Identify which cell holds the provided text, then report its (x, y) central coordinate. 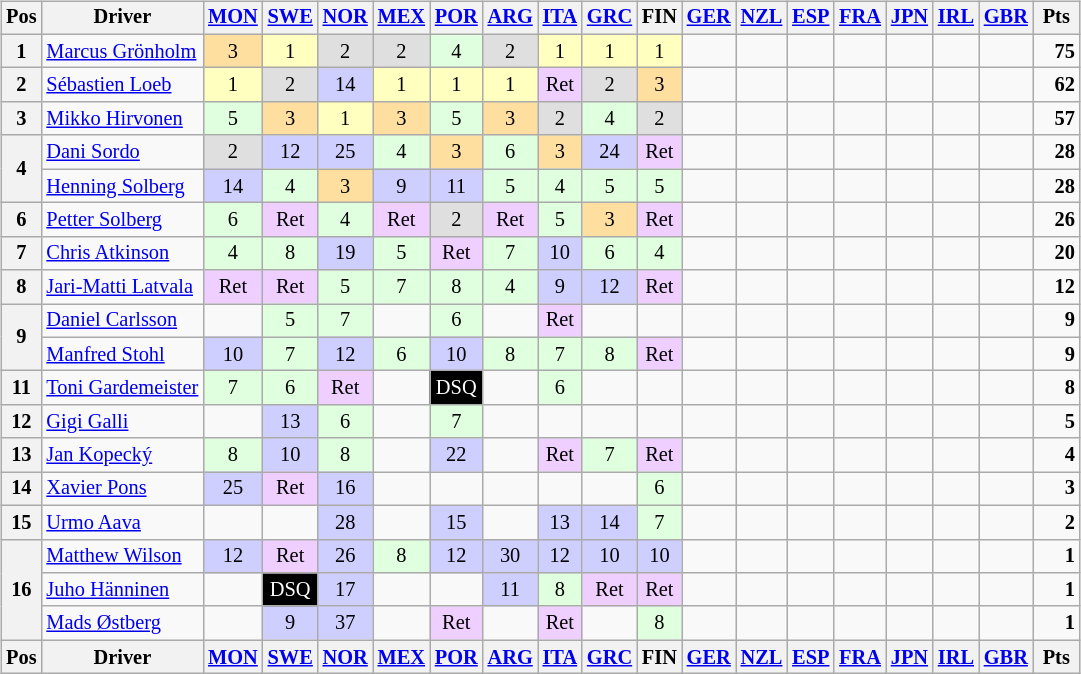
Gigi Galli (122, 422)
Mads Østberg (122, 623)
Jari-Matti Latvala (122, 287)
62 (1056, 85)
75 (1056, 51)
Daniel Carlsson (122, 321)
17 (346, 590)
19 (346, 253)
Dani Sordo (122, 152)
Urmo Aava (122, 522)
Matthew Wilson (122, 556)
57 (1056, 119)
37 (346, 623)
Jan Kopecký (122, 455)
Mikko Hirvonen (122, 119)
Manfred Stohl (122, 354)
Marcus Grönholm (122, 51)
Henning Solberg (122, 186)
Petter Solberg (122, 220)
Juho Hänninen (122, 590)
Xavier Pons (122, 489)
Chris Atkinson (122, 253)
20 (1056, 253)
24 (610, 152)
Toni Gardemeister (122, 388)
22 (456, 455)
30 (510, 556)
Sébastien Loeb (122, 85)
